Extract the [x, y] coordinate from the center of the cell holding the provided text.  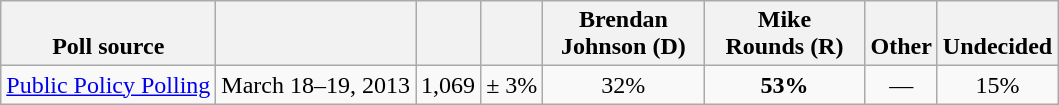
53% [784, 85]
15% [997, 85]
Undecided [997, 34]
— [901, 85]
1,069 [448, 85]
BrendanJohnson (D) [624, 34]
32% [624, 85]
MikeRounds (R) [784, 34]
March 18–19, 2013 [316, 85]
Poll source [108, 34]
± 3% [512, 85]
Other [901, 34]
Public Policy Polling [108, 85]
